Extract the (X, Y) coordinate from the center of the cell holding the provided text.  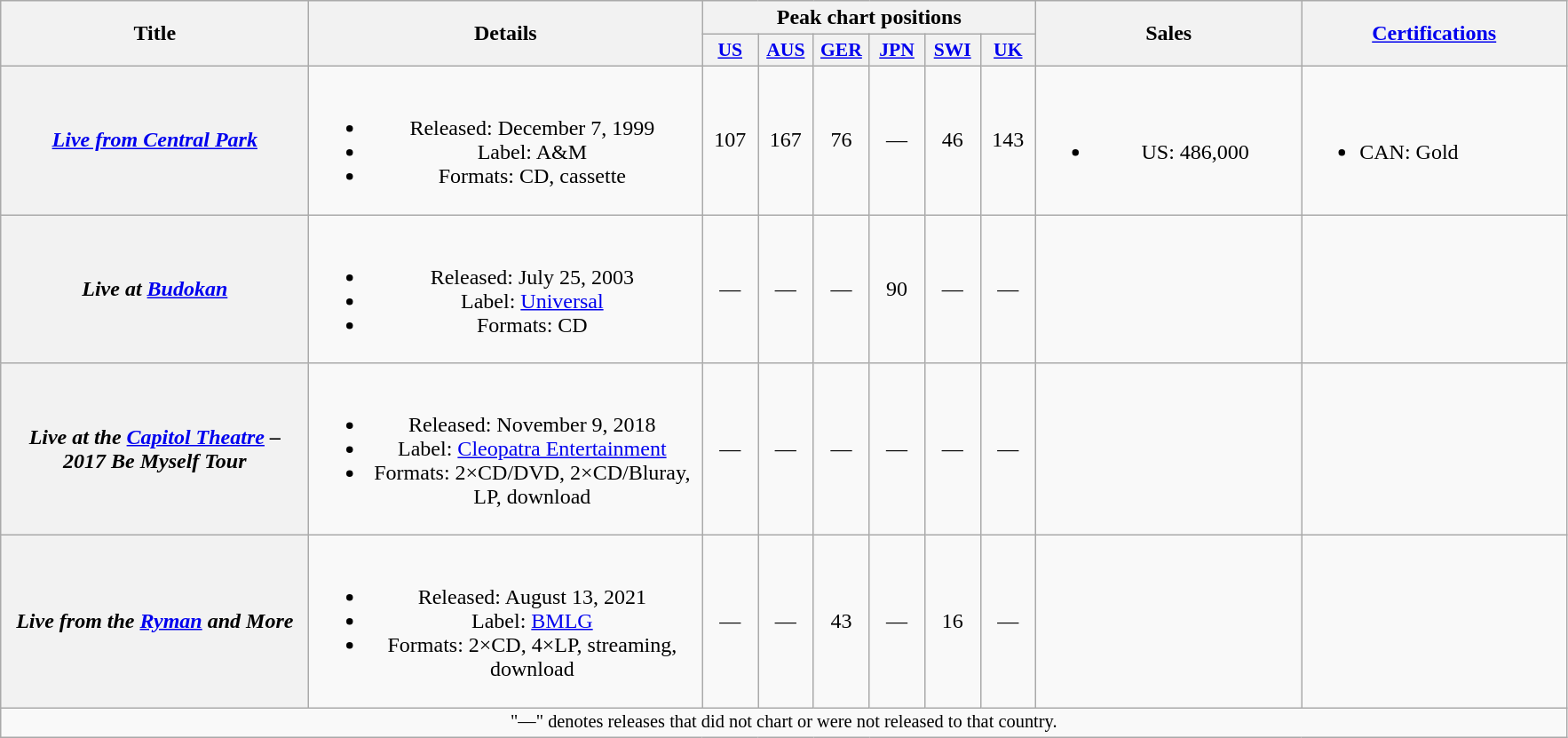
GER (842, 51)
16 (952, 622)
Released: July 25, 2003Label: UniversalFormats: CD (506, 290)
143 (1009, 140)
Released: November 9, 2018Label: Cleopatra EntertainmentFormats: 2×CD/DVD, 2×CD/Bluray, LP, download (506, 449)
90 (897, 290)
Details (506, 34)
Released: August 13, 2021Label: BMLGFormats: 2×CD, 4×LP, streaming, download (506, 622)
Certifications (1435, 34)
46 (952, 140)
SWI (952, 51)
Sales (1168, 34)
107 (730, 140)
Released: December 7, 1999Label: A&MFormats: CD, cassette (506, 140)
US: 486,000 (1168, 140)
43 (842, 622)
Live from the Ryman and More (154, 622)
Live from Central Park (154, 140)
US (730, 51)
Live at Budokan (154, 290)
"—" denotes releases that did not chart or were not released to that country. (784, 723)
AUS (787, 51)
Live at the Capitol Theatre – 2017 Be Myself Tour (154, 449)
Peak chart positions (869, 18)
Title (154, 34)
JPN (897, 51)
UK (1009, 51)
CAN: Gold (1435, 140)
76 (842, 140)
167 (787, 140)
